Identify which cell holds the provided text, then report its (x, y) central coordinate. 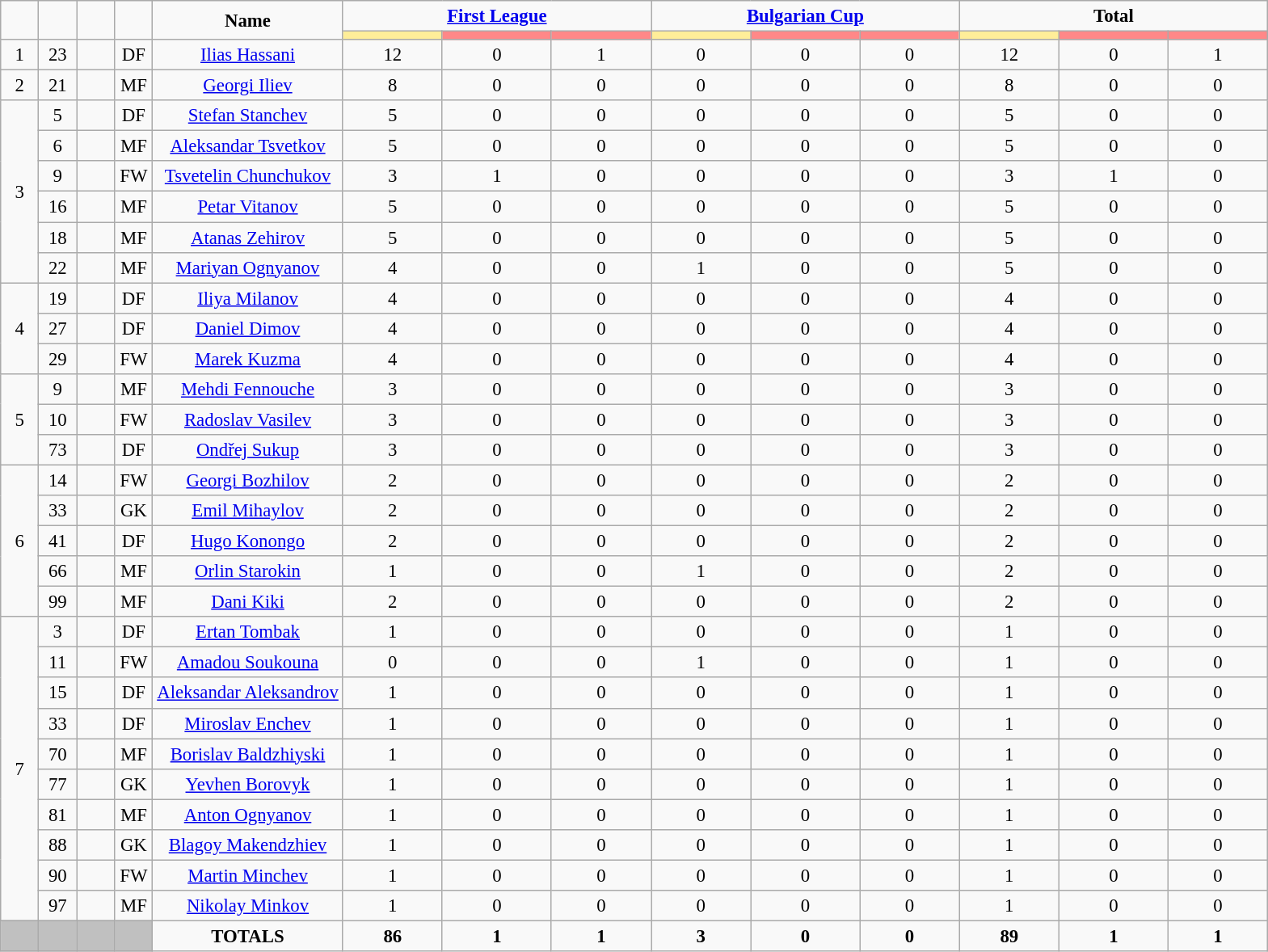
29 (58, 359)
15 (58, 693)
73 (58, 450)
Martin Minchev (247, 875)
TOTALS (247, 936)
Name (247, 20)
90 (58, 875)
86 (393, 936)
Borislav Baldzhiyski (247, 754)
Bulgarian Cup (806, 16)
Ilias Hassani (247, 55)
Dani Kiki (247, 602)
7 (19, 769)
18 (58, 238)
Stefan Stanchev (247, 116)
Hugo Konongo (247, 541)
Nikolay Minkov (247, 906)
41 (58, 541)
Ondřej Sukup (247, 450)
97 (58, 906)
Total (1114, 16)
23 (58, 55)
Aleksandar Tsvetkov (247, 146)
Mariyan Ognyanov (247, 267)
Mehdi Fennouche (247, 390)
89 (1009, 936)
27 (58, 328)
14 (58, 480)
Emil Mihaylov (247, 511)
Radoslav Vasilev (247, 419)
Anton Ognyanov (247, 815)
Iliya Milanov (247, 298)
16 (58, 207)
21 (58, 86)
Ertan Tombak (247, 632)
99 (58, 602)
11 (58, 663)
Georgi Iliev (247, 86)
22 (58, 267)
70 (58, 754)
10 (58, 419)
Aleksandar Aleksandrov (247, 693)
Blagoy Makendzhiev (247, 845)
First League (497, 16)
Atanas Zehirov (247, 238)
81 (58, 815)
Daniel Dimov (247, 328)
Yevhen Borovyk (247, 784)
Georgi Bozhilov (247, 480)
Marek Kuzma (247, 359)
Orlin Starokin (247, 571)
19 (58, 298)
88 (58, 845)
77 (58, 784)
Petar Vitanov (247, 207)
66 (58, 571)
Miroslav Enchev (247, 723)
Tsvetelin Chunchukov (247, 177)
Amadou Soukouna (247, 663)
